Output the (x, y) coordinate of the center of the cell containing the given text.  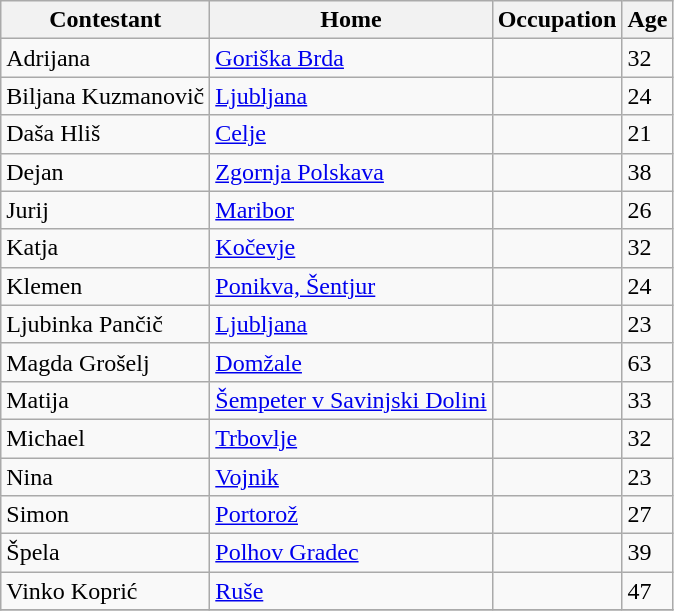
Kočevje (351, 248)
Klemen (106, 286)
Trbovlje (351, 438)
Šempeter v Savinjski Dolini (351, 400)
Špela (106, 553)
Magda Grošelj (106, 362)
63 (648, 362)
Goriška Brda (351, 58)
Polhov Gradec (351, 553)
Maribor (351, 210)
Home (351, 20)
Ruše (351, 591)
47 (648, 591)
Michael (106, 438)
38 (648, 172)
Vinko Koprić (106, 591)
Katja (106, 248)
Jurij (106, 210)
Simon (106, 515)
Occupation (557, 20)
Matija (106, 400)
Portorož (351, 515)
Biljana Kuzmanovič (106, 96)
Daša Hliš (106, 134)
27 (648, 515)
Contestant (106, 20)
Ljubinka Pančič (106, 324)
Domžale (351, 362)
Celje (351, 134)
39 (648, 553)
Ponikva, Šentjur (351, 286)
Zgornja Polskava (351, 172)
21 (648, 134)
Age (648, 20)
Nina (106, 477)
33 (648, 400)
26 (648, 210)
Dejan (106, 172)
Adrijana (106, 58)
Vojnik (351, 477)
